Search for the cell housing the specified text and yield its [X, Y] center coordinate. 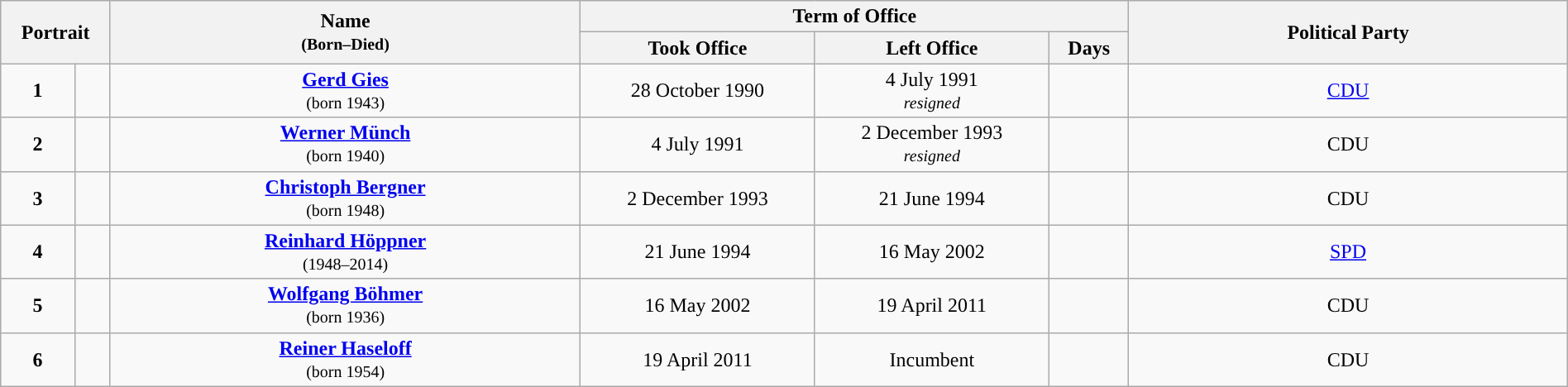
2 December 1993 [698, 198]
Christoph Bergner(born 1948) [345, 198]
1 [38, 91]
Wolfgang Böhmer(born 1936) [345, 306]
5 [38, 306]
Incumbent [931, 359]
28 October 1990 [698, 91]
Left Office [931, 48]
Term of Office [855, 17]
Portrait [56, 32]
6 [38, 359]
4 [38, 251]
Days [1089, 48]
4 July 1991 [698, 144]
SPD [1348, 251]
Werner Münch(born 1940) [345, 144]
4 July 1991resigned [931, 91]
2 [38, 144]
Reiner Haseloff(born 1954) [345, 359]
Gerd Gies(born 1943) [345, 91]
Political Party [1348, 32]
Name(Born–Died) [345, 32]
Reinhard Höppner(1948–2014) [345, 251]
Took Office [698, 48]
3 [38, 198]
2 December 1993resigned [931, 144]
